Extract the [X, Y] coordinate from the center of the cell holding the provided text.  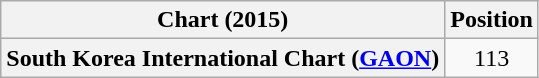
South Korea International Chart (GAON) [223, 58]
Position [492, 20]
Chart (2015) [223, 20]
113 [492, 58]
